Pinpoint the cell where the given text exists, returning its (x, y) midpoint coordinate. 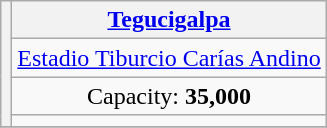
Estadio Tiburcio Carías Andino (169, 58)
Tegucigalpa (169, 20)
Capacity: 35,000 (169, 96)
